Detect which cell encompasses the target text, then output its (x, y) center coordinate. 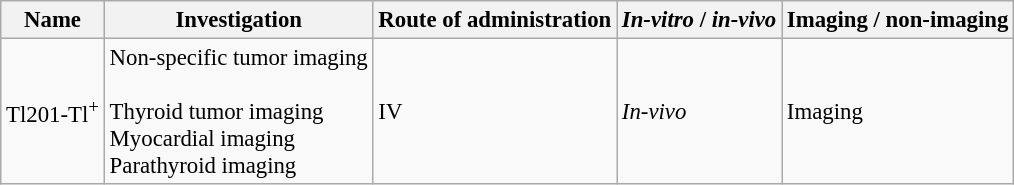
Investigation (238, 20)
In-vitro / in-vivo (700, 20)
Non-specific tumor imagingThyroid tumor imaging Myocardial imaging Parathyroid imaging (238, 112)
Tl201-Tl+ (53, 112)
In-vivo (700, 112)
Imaging / non-imaging (898, 20)
Route of administration (494, 20)
IV (494, 112)
Name (53, 20)
Imaging (898, 112)
